Return (X, Y) of the center of cell containing provided text 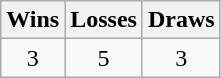
5 (104, 58)
Draws (181, 20)
Wins (33, 20)
Losses (104, 20)
